Extract the [x, y] coordinate from the center of the cell holding the provided text.  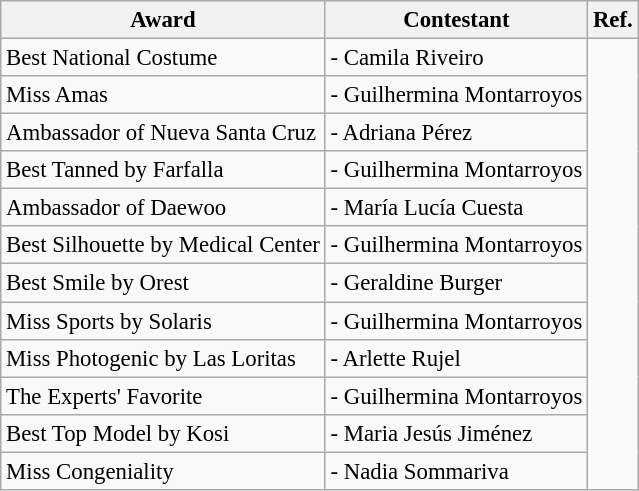
- Arlette Rujel [456, 358]
Best Tanned by Farfalla [163, 170]
Best Silhouette by Medical Center [163, 245]
Best National Costume [163, 58]
Miss Photogenic by Las Loritas [163, 358]
Miss Amas [163, 95]
Ambassador of Daewoo [163, 208]
Miss Sports by Solaris [163, 321]
- Camila Riveiro [456, 58]
Award [163, 20]
- Maria Jesús Jiménez [456, 433]
- Nadia Sommariva [456, 471]
Best Top Model by Kosi [163, 433]
- María Lucía Cuesta [456, 208]
Ref. [613, 20]
The Experts' Favorite [163, 396]
Ambassador of Nueva Santa Cruz [163, 133]
Best Smile by Orest [163, 283]
- Geraldine Burger [456, 283]
Contestant [456, 20]
- Adriana Pérez [456, 133]
Miss Congeniality [163, 471]
